Extract the (X, Y) coordinate from the center of the cell holding the provided text.  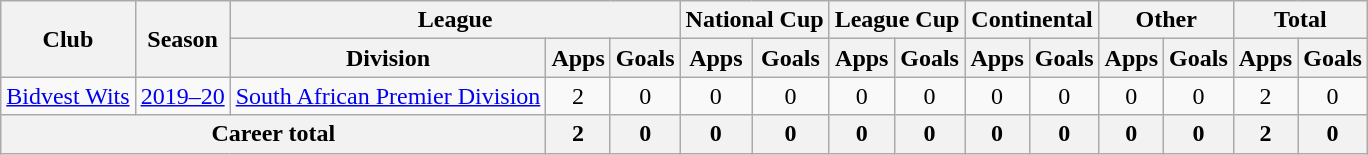
National Cup (754, 20)
Career total (274, 134)
South African Premier Division (388, 96)
Club (68, 39)
Other (1166, 20)
2019–20 (182, 96)
Season (182, 39)
Division (388, 58)
Total (1300, 20)
League Cup (897, 20)
Bidvest Wits (68, 96)
League (455, 20)
Continental (1032, 20)
